Extract the [X, Y] coordinate from the center of the cell holding the provided text.  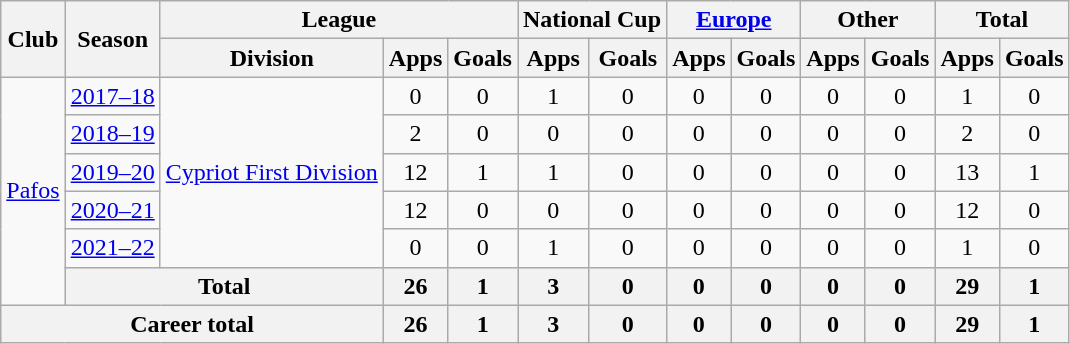
Career total [192, 324]
Division [272, 58]
Other [868, 20]
National Cup [592, 20]
2019–20 [112, 172]
Club [33, 39]
2020–21 [112, 210]
13 [967, 172]
2017–18 [112, 96]
Cypriot First Division [272, 172]
Season [112, 39]
Pafos [33, 191]
2021–22 [112, 248]
Europe [734, 20]
League [338, 20]
2018–19 [112, 134]
